Identify which cell holds the provided text, then report its (x, y) central coordinate. 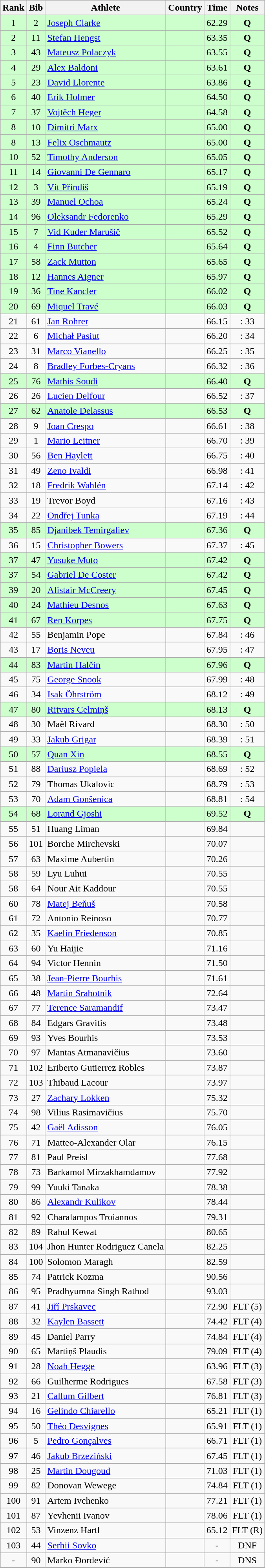
Timothy Anderson (106, 157)
Kaylen Bassett (106, 1321)
: 38 (247, 426)
Maxime Aubertin (106, 859)
Rank (13, 8)
65.21 (217, 1411)
Giovanni De Gennaro (106, 172)
65.65 (217, 262)
Country (185, 8)
70.77 (217, 919)
75.70 (217, 1112)
70.07 (217, 844)
Dimitri Marx (106, 127)
77.92 (217, 1172)
: 45 (247, 545)
70.26 (217, 859)
Joseph Clarke (106, 23)
Dariusz Popiela (106, 769)
David Llorente (106, 82)
66.15 (217, 321)
66.52 (217, 396)
68.39 (217, 739)
Vid Kuder Marušič (106, 232)
75.32 (217, 1097)
: 51 (247, 739)
76.05 (217, 1127)
72.64 (217, 993)
65.05 (217, 157)
Notes (247, 8)
65.97 (217, 276)
Mario Leitner (106, 441)
63.86 (217, 82)
FLT (5) (247, 1306)
Hannes Aigner (106, 276)
Alistair McCreery (106, 590)
: 44 (247, 515)
Maël Rivard (106, 724)
Yevhenii Ivanov (106, 1515)
Thomas Ukalovic (106, 784)
66.03 (217, 306)
Donovan Wewege (106, 1486)
: 50 (247, 724)
67.58 (217, 1381)
66.25 (217, 351)
Mathieu Desnos (106, 605)
68.81 (217, 799)
59 (36, 873)
Matteo-Alexander Olar (106, 1142)
74.42 (217, 1321)
Miquel Travé (106, 306)
79.31 (217, 1217)
Jakub Grigar (106, 739)
Yuuki Tanaka (106, 1187)
Daniel Parry (106, 1336)
Yusuke Muto (106, 560)
65.12 (217, 1530)
Noah Hegge (106, 1366)
Finn Butcher (106, 247)
Lorand Gjoshi (106, 814)
Matej Beňuš (106, 903)
: 37 (247, 396)
66.70 (217, 441)
: 49 (247, 695)
: 54 (247, 799)
Patrick Kozma (106, 1277)
71.03 (217, 1471)
9 (36, 426)
80.65 (217, 1232)
67.16 (217, 500)
104 (36, 1247)
Isak Öhrström (106, 695)
Athlete (106, 8)
38 (36, 978)
Mantas Atmanavičius (106, 1053)
Mārtiņš Plaudis (106, 1351)
69.52 (217, 814)
Manuel Ochoa (106, 202)
66.32 (217, 366)
66.98 (217, 471)
Bradley Forbes-Cryans (106, 366)
Solomon Maragh (106, 1262)
62.29 (217, 23)
Vilius Rasimavičius (106, 1112)
Jiří Prskavec (106, 1306)
Michał Pasiut (106, 336)
Felix Oschmautz (106, 142)
67.99 (217, 680)
Lyu Luhui (106, 873)
76.81 (217, 1396)
67.19 (217, 515)
65.52 (217, 232)
: 40 (247, 456)
Mateusz Polaczyk (106, 53)
90.56 (217, 1277)
73.48 (217, 1023)
Yu Haijie (106, 948)
Jean-Pierre Bourhis (106, 978)
Tine Kancler (106, 291)
67.37 (217, 545)
Ritvars Celmiņš (106, 709)
71.61 (217, 978)
Guilherme Rodrigues (106, 1381)
70.58 (217, 903)
Thibaud Lacour (106, 1082)
Pradhyumna Singh Rathod (106, 1292)
Gelindo Chiarello (106, 1411)
Djanibek Temirgaliev (106, 530)
78.06 (217, 1515)
: 43 (247, 500)
63.35 (217, 38)
73.53 (217, 1038)
Stefan Hengst (106, 38)
Ondřej Tunka (106, 515)
Time (217, 8)
65.24 (217, 202)
93.03 (217, 1292)
78.38 (217, 1187)
79.09 (217, 1351)
Bib (36, 8)
Ben Haylett (106, 456)
66.40 (217, 381)
67.84 (217, 635)
64.58 (217, 112)
: 42 (247, 486)
73.47 (217, 1008)
Gaël Adisson (106, 1127)
65.29 (217, 217)
65.64 (217, 247)
73.60 (217, 1053)
Théo Desvignes (106, 1426)
68.12 (217, 695)
Pedro Gonçalves (106, 1441)
66.53 (217, 411)
: 48 (247, 680)
: 47 (247, 649)
Terence Saramandif (106, 1008)
Charalampos Troiannos (106, 1217)
72.90 (217, 1306)
71.50 (217, 963)
Marco Vianello (106, 351)
: 52 (247, 769)
Alexandr Kulikov (106, 1202)
70.85 (217, 933)
63.96 (217, 1366)
71.16 (217, 948)
77.21 (217, 1501)
66.20 (217, 336)
Lucien Delfour (106, 396)
Zachary Lokken (106, 1097)
: 34 (247, 336)
: 39 (247, 441)
DNF (247, 1545)
Eriberto Gutierrez Robles (106, 1068)
Anatole Delassus (106, 411)
76.15 (217, 1142)
: 41 (247, 471)
82.25 (217, 1247)
Gabriel De Coster (106, 575)
Christopher Bowers (106, 545)
67.95 (217, 649)
Martin Srabotnik (106, 993)
: 36 (247, 366)
65.91 (217, 1426)
Victor Hennin (106, 963)
Fredrik Wahlén (106, 486)
65.19 (217, 187)
Ren Korpes (106, 620)
67.14 (217, 486)
68.55 (217, 754)
Vojtěch Heger (106, 112)
77.68 (217, 1157)
Jakub Brzeziński (106, 1456)
Serhii Sovko (106, 1545)
64.50 (217, 97)
Adam Gonšenica (106, 799)
Borche Mirchevski (106, 844)
Mathis Soudi (106, 381)
Yves Bourhis (106, 1038)
66.75 (217, 456)
Erik Holmer (106, 97)
DNS (247, 1560)
Oleksandr Fedorenko (106, 217)
Barkamol Mirzakhamdamov (106, 1172)
: 35 (247, 351)
FLT (R) (247, 1530)
Benjamin Pope (106, 635)
Zeno Ivaldi (106, 471)
78.44 (217, 1202)
66.71 (217, 1441)
Vít Přindiš (106, 187)
Nour Ait Kaddour (106, 888)
66.61 (217, 426)
Zack Mutton (106, 262)
Vinzenz Hartl (106, 1530)
Kaelin Friedenson (106, 933)
68.30 (217, 724)
67.96 (217, 665)
73.97 (217, 1082)
Jan Rohrer (106, 321)
Jhon Hunter Rodriguez Canela (106, 1247)
Marko Đorđević (106, 1560)
Quan Xin (106, 754)
68.79 (217, 784)
Callum Gilbert (106, 1396)
Martin Halčin (106, 665)
Joan Crespo (106, 426)
67.36 (217, 530)
Paul Preisl (106, 1157)
Rahul Kewat (106, 1232)
: 33 (247, 321)
68.69 (217, 769)
: 46 (247, 635)
68.13 (217, 709)
65.17 (217, 172)
Martin Dougoud (106, 1471)
George Snook (106, 680)
Trevor Boyd (106, 500)
Edgars Gravitis (106, 1023)
Alex Baldoni (106, 67)
67.75 (217, 620)
82.59 (217, 1262)
Huang Liman (106, 829)
63.55 (217, 53)
Antonio Reinoso (106, 919)
67.63 (217, 605)
69.84 (217, 829)
63.61 (217, 67)
Boris Neveu (106, 649)
66.02 (217, 291)
73.87 (217, 1068)
Artem Ivchenko (106, 1501)
: 53 (247, 784)
